Identify which cell holds the provided text, then report its [x, y] central coordinate. 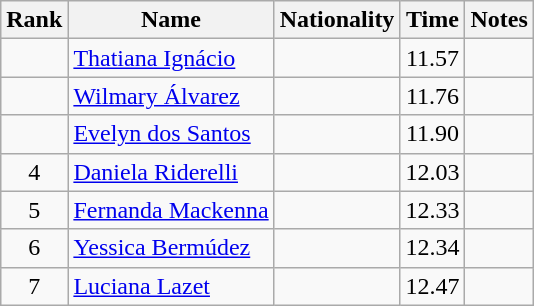
Wilmary Álvarez [171, 96]
12.03 [432, 172]
Rank [34, 20]
11.57 [432, 58]
7 [34, 286]
Thatiana Ignácio [171, 58]
Daniela Riderelli [171, 172]
Nationality [337, 20]
Evelyn dos Santos [171, 134]
12.33 [432, 210]
6 [34, 248]
Fernanda Mackenna [171, 210]
12.47 [432, 286]
4 [34, 172]
Notes [499, 20]
5 [34, 210]
Luciana Lazet [171, 286]
Yessica Bermúdez [171, 248]
Time [432, 20]
11.76 [432, 96]
12.34 [432, 248]
Name [171, 20]
11.90 [432, 134]
